Return the [X, Y] coordinate for the center point of the cell that contains the specified text.  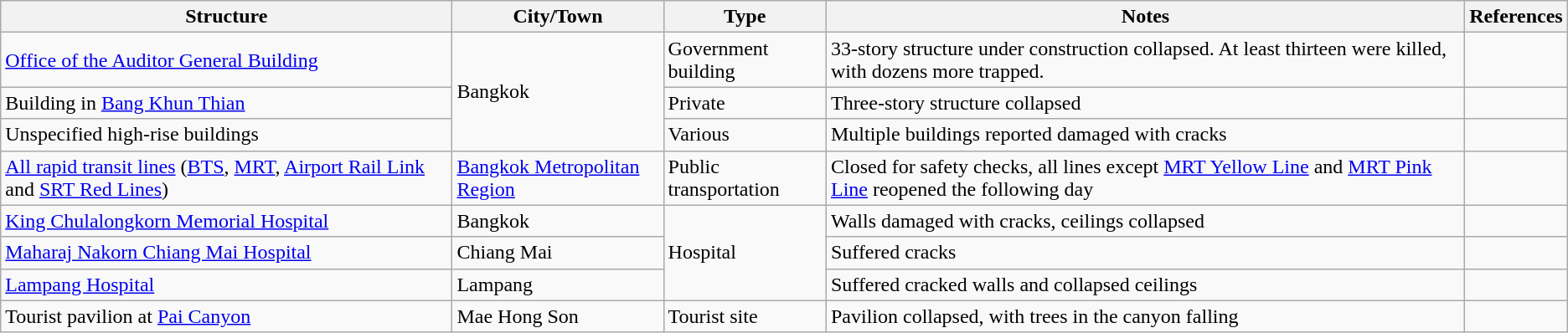
Building in Bang Khun Thian [226, 103]
Multiple buildings reported damaged with cracks [1145, 135]
City/Town [558, 17]
Structure [226, 17]
Government building [745, 60]
Maharaj Nakorn Chiang Mai Hospital [226, 253]
Notes [1145, 17]
Suffered cracked walls and collapsed ceilings [1145, 284]
References [1516, 17]
Tourist pavilion at Pai Canyon [226, 316]
Private [745, 103]
Mae Hong Son [558, 316]
Hospital [745, 253]
Lampang Hospital [226, 284]
Lampang [558, 284]
Walls damaged with cracks, ceilings collapsed [1145, 221]
Three-story structure collapsed [1145, 103]
Office of the Auditor General Building [226, 60]
Pavilion collapsed, with trees in the canyon falling [1145, 316]
Public transportation [745, 177]
Bangkok Metropolitan Region [558, 177]
King Chulalongkorn Memorial Hospital [226, 221]
Unspecified high-rise buildings [226, 135]
Tourist site [745, 316]
Closed for safety checks, all lines except MRT Yellow Line and MRT Pink Line reopened the following day [1145, 177]
Various [745, 135]
Suffered cracks [1145, 253]
Type [745, 17]
Chiang Mai [558, 253]
All rapid transit lines (BTS, MRT, Airport Rail Link and SRT Red Lines) [226, 177]
33-story structure under construction collapsed. At least thirteen were killed, with dozens more trapped. [1145, 60]
